From the cell containing the given text, extract its center point as [X, Y] coordinate. 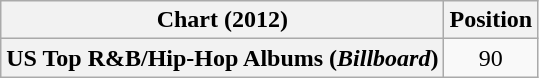
US Top R&B/Hip-Hop Albums (Billboard) [222, 58]
Position [491, 20]
90 [491, 58]
Chart (2012) [222, 20]
